Return (X, Y) of the center of cell containing provided text 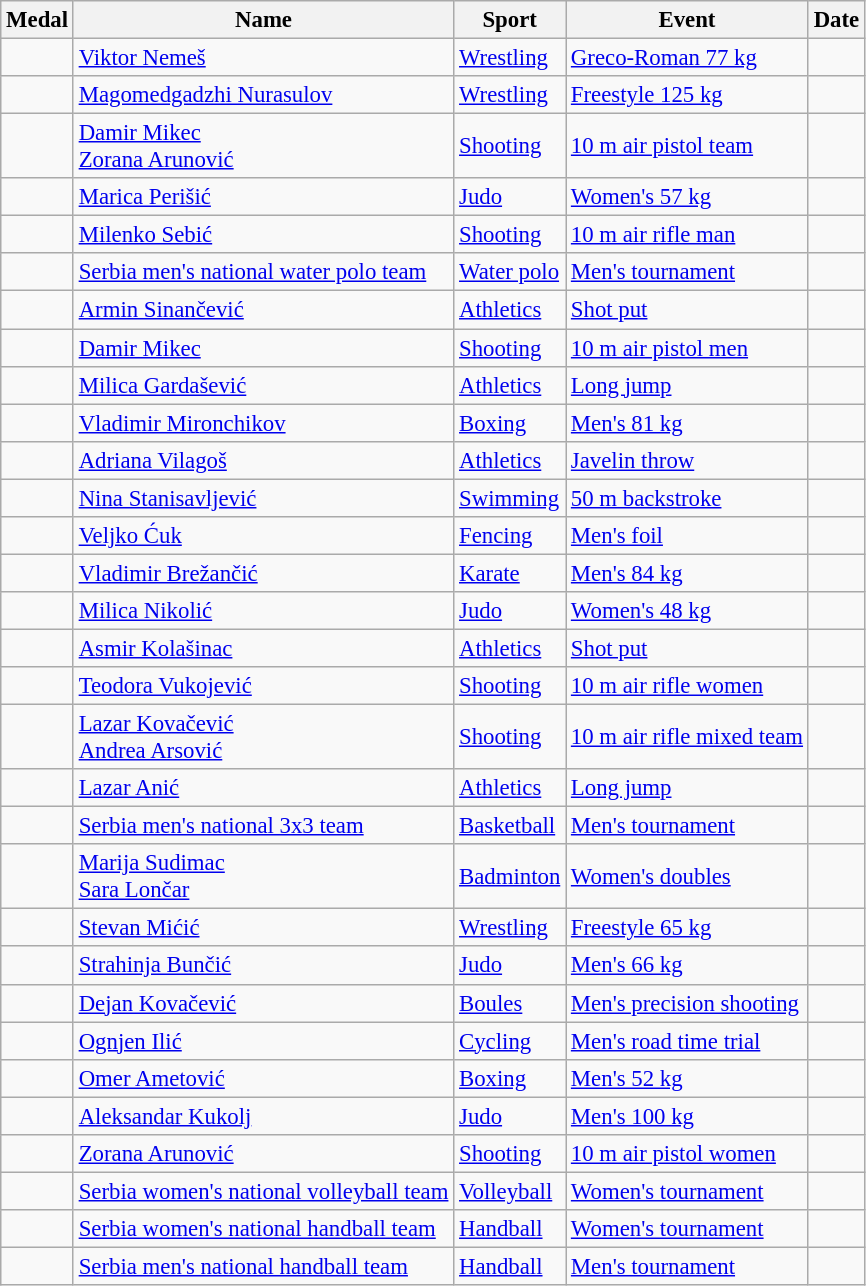
Volleyball (510, 1191)
Vladimir Brežančić (263, 573)
Vladimir Mironchikov (263, 423)
Name (263, 20)
Karate (510, 573)
Marija SudimacSara Lončar (263, 876)
Lazar Anić (263, 788)
Water polo (510, 273)
10 m air rifle women (688, 686)
Freestyle 125 kg (688, 95)
Damir Mikec (263, 348)
Swimming (510, 498)
Men's 100 kg (688, 1116)
Sport (510, 20)
Ognjen Ilić (263, 1041)
Asmir Kolašinac (263, 648)
Women's doubles (688, 876)
10 m air rifle man (688, 235)
Men's 66 kg (688, 966)
10 m air pistol team (688, 146)
Boules (510, 1003)
Women's 48 kg (688, 611)
Badminton (510, 876)
Armin Sinančević (263, 310)
Fencing (510, 536)
10 m air pistol men (688, 348)
Basketball (510, 826)
Milica Gardašević (263, 385)
Serbia women's national handball team (263, 1229)
Serbia men's national 3x3 team (263, 826)
Zorana Arunović (263, 1154)
50 m backstroke (688, 498)
10 m air pistol women (688, 1154)
Men's 52 kg (688, 1078)
Men's foil (688, 536)
Men's road time trial (688, 1041)
Women's 57 kg (688, 197)
Greco-Roman 77 kg (688, 58)
Cycling (510, 1041)
Stevan Mićić (263, 928)
Men's 84 kg (688, 573)
Dejan Kovačević (263, 1003)
Milenko Sebić (263, 235)
Nina Stanisavljević (263, 498)
Freestyle 65 kg (688, 928)
Serbia men's national water polo team (263, 273)
Teodora Vukojević (263, 686)
Medal (38, 20)
Serbia men's national handball team (263, 1266)
Men's 81 kg (688, 423)
10 m air rifle mixed team (688, 738)
Strahinja Bunčić (263, 966)
Marica Perišić (263, 197)
Viktor Nemeš (263, 58)
Omer Ametović (263, 1078)
Event (688, 20)
Men's precision shooting (688, 1003)
Aleksandar Kukolj (263, 1116)
Javelin throw (688, 460)
Veljko Ćuk (263, 536)
Magomedgadzhi Nurasulov (263, 95)
Date (836, 20)
Milica Nikolić (263, 611)
Lazar KovačevićAndrea Arsović (263, 738)
Damir MikecZorana Arunović (263, 146)
Adriana Vilagoš (263, 460)
Serbia women's national volleyball team (263, 1191)
